Extract the (X, Y) coordinate from the center of the cell holding the provided text.  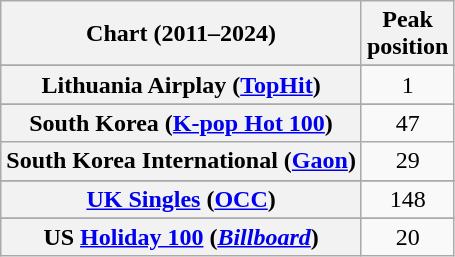
20 (407, 237)
US Holiday 100 (Billboard) (182, 237)
South Korea (K-pop Hot 100) (182, 123)
Peakposition (407, 34)
148 (407, 199)
1 (407, 85)
UK Singles (OCC) (182, 199)
29 (407, 161)
Lithuania Airplay (TopHit) (182, 85)
South Korea International (Gaon) (182, 161)
47 (407, 123)
Chart (2011–2024) (182, 34)
